Pinpoint the cell where the given text exists, returning its (x, y) midpoint coordinate. 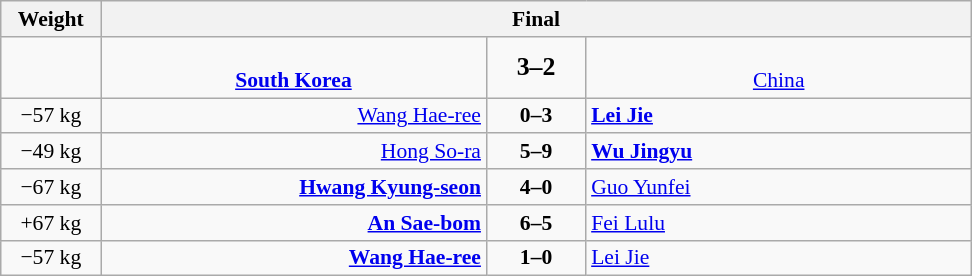
Hwang Kyung-seon (294, 187)
Wu Jingyu (778, 152)
Final (536, 19)
An Sae-bom (294, 223)
Hong So-ra (294, 152)
Weight (51, 19)
3–2 (536, 68)
−49 kg (51, 152)
5–9 (536, 152)
China (778, 68)
Guo Yunfei (778, 187)
Fei Lulu (778, 223)
6–5 (536, 223)
+67 kg (51, 223)
−67 kg (51, 187)
0–3 (536, 116)
1–0 (536, 258)
4–0 (536, 187)
South Korea (294, 68)
